Return the (x, y) coordinate for the center point of the cell that contains the specified text.  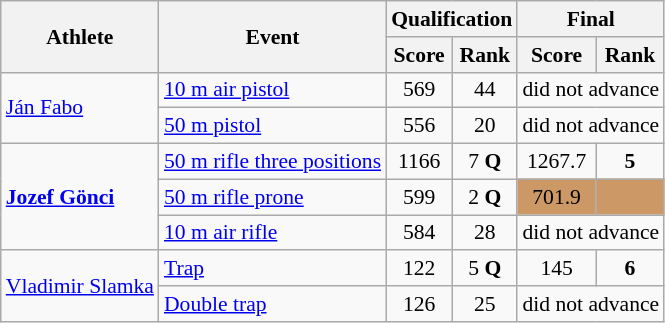
126 (419, 304)
Vladimir Slamka (80, 286)
44 (484, 90)
Athlete (80, 36)
556 (419, 126)
6 (630, 269)
50 m pistol (272, 126)
Trap (272, 269)
701.9 (556, 197)
Ján Fabo (80, 108)
Double trap (272, 304)
122 (419, 269)
20 (484, 126)
50 m rifle three positions (272, 162)
Final (590, 19)
5 (630, 162)
2 Q (484, 197)
7 Q (484, 162)
145 (556, 269)
50 m rifle prone (272, 197)
25 (484, 304)
1166 (419, 162)
1267.7 (556, 162)
569 (419, 90)
599 (419, 197)
10 m air pistol (272, 90)
Event (272, 36)
584 (419, 233)
10 m air rifle (272, 233)
5 Q (484, 269)
Jozef Gönci (80, 198)
28 (484, 233)
Qualification (452, 19)
